Pinpoint the cell where the given text exists, returning its (X, Y) midpoint coordinate. 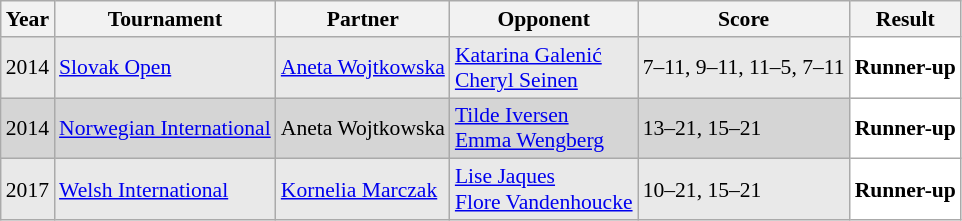
7–11, 9–11, 11–5, 7–11 (744, 68)
Norwegian International (165, 128)
Partner (363, 19)
Katarina Galenić Cheryl Seinen (544, 68)
Opponent (544, 19)
13–21, 15–21 (744, 128)
Tilde Iversen Emma Wengberg (544, 128)
2017 (28, 190)
Slovak Open (165, 68)
Welsh International (165, 190)
Tournament (165, 19)
Result (906, 19)
Year (28, 19)
Kornelia Marczak (363, 190)
10–21, 15–21 (744, 190)
Score (744, 19)
Lise Jaques Flore Vandenhoucke (544, 190)
